Extract the [x, y] coordinate from the center of the cell holding the provided text.  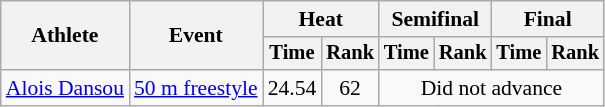
Heat [321, 19]
Semifinal [435, 19]
Athlete [65, 36]
24.54 [292, 88]
Final [547, 19]
Event [196, 36]
Alois Dansou [65, 88]
Did not advance [492, 88]
62 [350, 88]
50 m freestyle [196, 88]
